Identify which cell holds the provided text, then report its (X, Y) central coordinate. 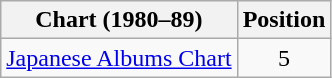
Chart (1980–89) (119, 20)
Position (284, 20)
Japanese Albums Chart (119, 58)
5 (284, 58)
